Return (x, y) of the center of cell containing provided text 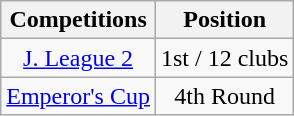
Competitions (78, 20)
1st / 12 clubs (224, 58)
4th Round (224, 96)
J. League 2 (78, 58)
Emperor's Cup (78, 96)
Position (224, 20)
